Pinpoint the cell where the given text exists, returning its (x, y) midpoint coordinate. 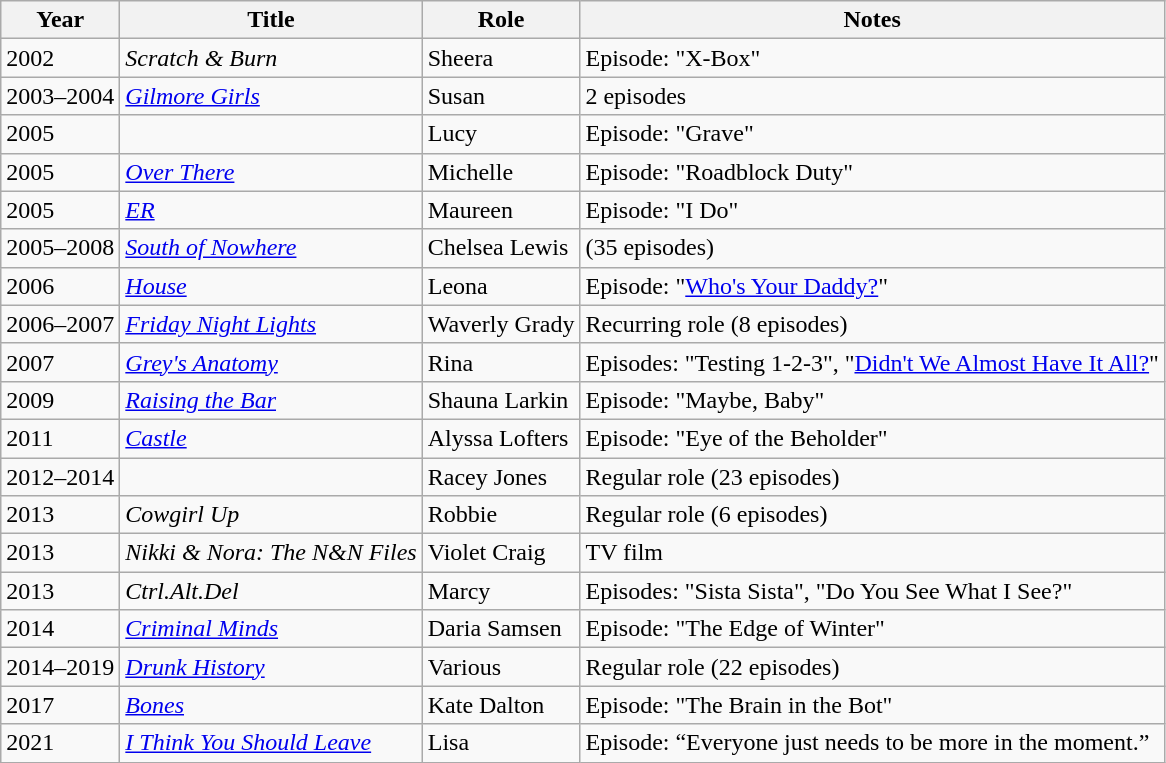
Episode: "I Do" (872, 210)
Episode: "Maybe, Baby" (872, 400)
2014 (60, 629)
Alyssa Lofters (501, 438)
Robbie (501, 515)
Grey's Anatomy (271, 362)
Role (501, 20)
2021 (60, 743)
Leona (501, 286)
Bones (271, 705)
Nikki & Nora: The N&N Files (271, 553)
Episode: “Everyone just needs to be more in the moment.” (872, 743)
ER (271, 210)
Sheera (501, 58)
2014–2019 (60, 667)
Shauna Larkin (501, 400)
Regular role (6 episodes) (872, 515)
Episodes: "Sista Sista", "Do You See What I See?" (872, 591)
Lisa (501, 743)
Castle (271, 438)
Susan (501, 96)
Episode: "Who's Your Daddy?" (872, 286)
2009 (60, 400)
2011 (60, 438)
Maureen (501, 210)
Year (60, 20)
Marcy (501, 591)
2006 (60, 286)
Kate Dalton (501, 705)
Waverly Grady (501, 324)
Regular role (23 episodes) (872, 477)
Daria Samsen (501, 629)
2007 (60, 362)
Scratch & Burn (271, 58)
Episode: "Roadblock Duty" (872, 172)
South of Nowhere (271, 248)
Episode: "The Brain in the Bot" (872, 705)
Lucy (501, 134)
Episode: "X-Box" (872, 58)
TV film (872, 553)
Gilmore Girls (271, 96)
Friday Night Lights (271, 324)
Criminal Minds (271, 629)
2005–2008 (60, 248)
Rina (501, 362)
I Think You Should Leave (271, 743)
Title (271, 20)
2017 (60, 705)
Notes (872, 20)
Michelle (501, 172)
Recurring role (8 episodes) (872, 324)
2002 (60, 58)
Chelsea Lewis (501, 248)
House (271, 286)
2006–2007 (60, 324)
Episode: "The Edge of Winter" (872, 629)
Episode: "Grave" (872, 134)
2012–2014 (60, 477)
Violet Craig (501, 553)
(35 episodes) (872, 248)
2 episodes (872, 96)
2003–2004 (60, 96)
Cowgirl Up (271, 515)
Ctrl.Alt.Del (271, 591)
Episode: "Eye of the Beholder" (872, 438)
Regular role (22 episodes) (872, 667)
Over There (271, 172)
Drunk History (271, 667)
Raising the Bar (271, 400)
Episodes: "Testing 1-2-3", "Didn't We Almost Have It All?" (872, 362)
Various (501, 667)
Racey Jones (501, 477)
